Provide the (x, y) coordinate of the cell's center where the given text is located.  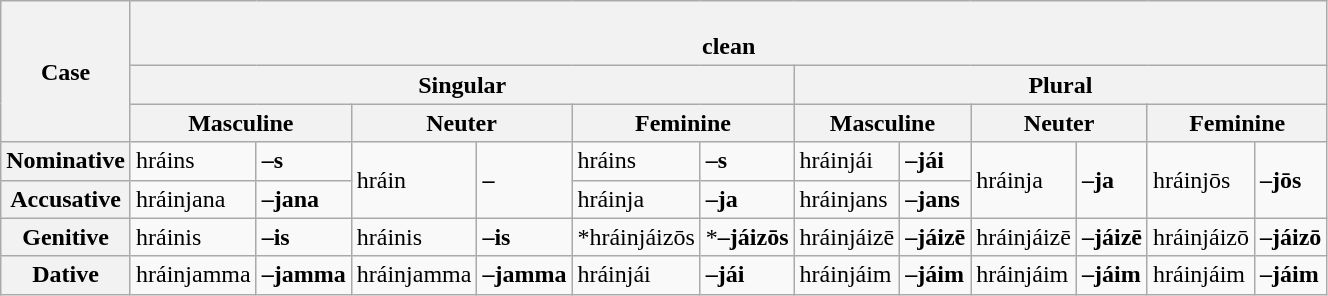
Nominative (66, 161)
Dative (66, 275)
hráinjáizō (1200, 237)
hráinjōs (1200, 180)
hráinjans (847, 199)
– (524, 180)
–jans (936, 199)
–jōs (1290, 180)
Case (66, 72)
clean (728, 34)
hráin (414, 180)
*hráinjáizōs (636, 237)
hráinjana (193, 199)
*–jáizōs (747, 237)
Singular (462, 85)
–jáizō (1290, 237)
Plural (1060, 85)
Accusative (66, 199)
Genitive (66, 237)
–jana (304, 199)
